Extract the (X, Y) coordinate from the center of the cell holding the provided text.  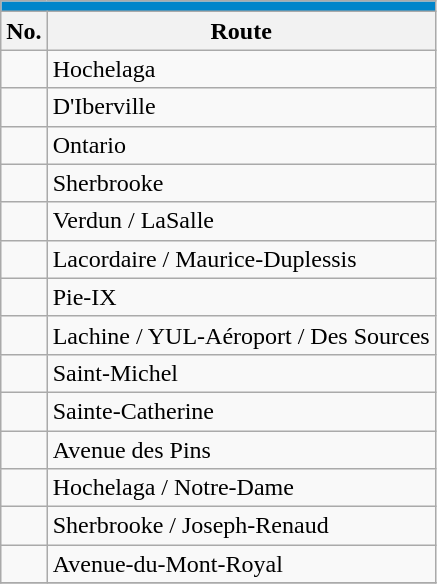
Avenue des Pins (241, 449)
No. (24, 31)
Sherbrooke (241, 183)
Saint-Michel (241, 373)
Ontario (241, 145)
Hochelaga / Notre-Dame (241, 488)
Route (241, 31)
Sherbrooke / Joseph-Renaud (241, 526)
Avenue-du-Mont-Royal (241, 564)
D'Iberville (241, 107)
Lachine / YUL-Aéroport / Des Sources (241, 335)
Verdun / LaSalle (241, 221)
Sainte-Catherine (241, 411)
Lacordaire / Maurice-Duplessis (241, 259)
Hochelaga (241, 69)
Pie-IX (241, 297)
